For the text-containing cell, return its midpoint in [X, Y] coordinate format. 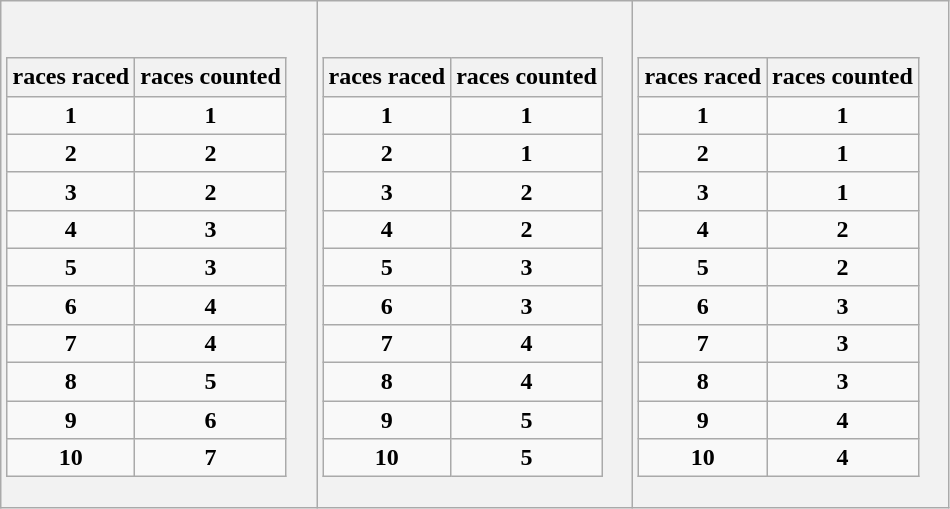
races raced races counted 1 1 2 1 3 1 4 2 5 2 6 3 7 3 8 3 9 4 10 4 [791, 254]
races raced races counted 1 1 2 2 3 2 4 3 5 3 6 4 7 4 8 5 9 6 10 7 [159, 254]
races raced races counted 1 1 2 1 3 2 4 2 5 3 6 3 7 4 8 4 9 5 10 5 [475, 254]
